Search for the cell housing the specified text and yield its (X, Y) center coordinate. 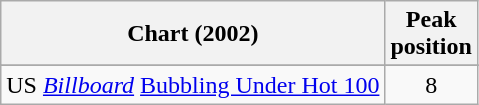
Peakposition (431, 34)
8 (431, 85)
Chart (2002) (193, 34)
US Billboard Bubbling Under Hot 100 (193, 85)
